Capture the cell that displays the provided text and extract its (X, Y) central coordinate. 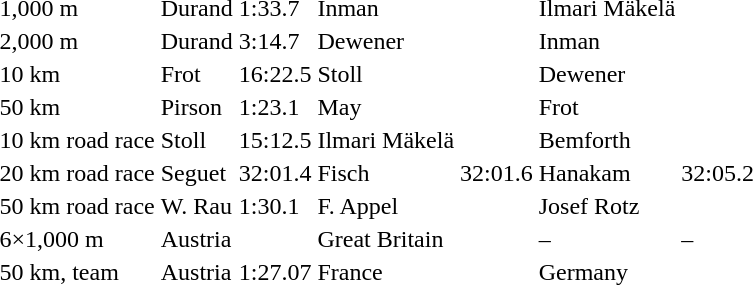
W. Rau (196, 206)
Hanakam (607, 173)
15:12.5 (275, 140)
32:01.6 (497, 173)
Pirson (196, 107)
Josef Rotz (607, 206)
F. Appel (386, 206)
1:30.1 (275, 206)
Durand (196, 41)
Seguet (196, 173)
Fisch (386, 173)
3:14.7 (275, 41)
Inman (607, 41)
Ilmari Mäkelä (386, 140)
32:01.4 (275, 173)
May (386, 107)
Bemforth (607, 140)
1:23.1 (275, 107)
Austria (196, 239)
– (607, 239)
16:22.5 (275, 74)
Great Britain (386, 239)
